Identify which cell holds the provided text, then report its [X, Y] central coordinate. 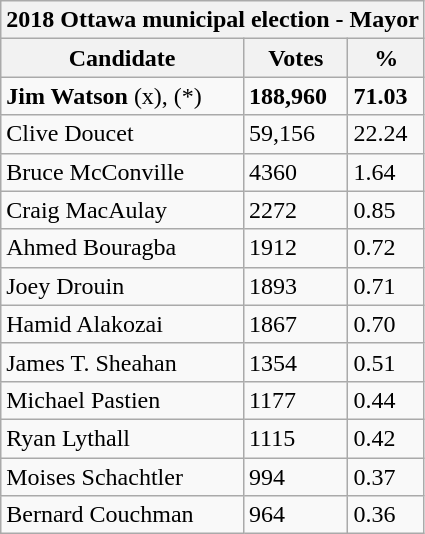
0.36 [386, 515]
James T. Sheahan [122, 362]
188,960 [296, 96]
0.72 [386, 248]
Clive Doucet [122, 134]
71.03 [386, 96]
0.42 [386, 438]
Joey Drouin [122, 286]
1115 [296, 438]
2272 [296, 210]
Votes [296, 58]
Moises Schachtler [122, 477]
Ahmed Bouragba [122, 248]
0.85 [386, 210]
1912 [296, 248]
59,156 [296, 134]
Michael Pastien [122, 400]
994 [296, 477]
1.64 [386, 172]
0.71 [386, 286]
0.70 [386, 324]
0.51 [386, 362]
% [386, 58]
1177 [296, 400]
964 [296, 515]
2018 Ottawa municipal election - Mayor [213, 20]
Bruce McConville [122, 172]
Bernard Couchman [122, 515]
Hamid Alakozai [122, 324]
4360 [296, 172]
Craig MacAulay [122, 210]
1867 [296, 324]
1354 [296, 362]
Candidate [122, 58]
0.37 [386, 477]
0.44 [386, 400]
Jim Watson (x), (*) [122, 96]
Ryan Lythall [122, 438]
22.24 [386, 134]
1893 [296, 286]
